Locate the cell with the specified text and output its [x, y] center coordinate. 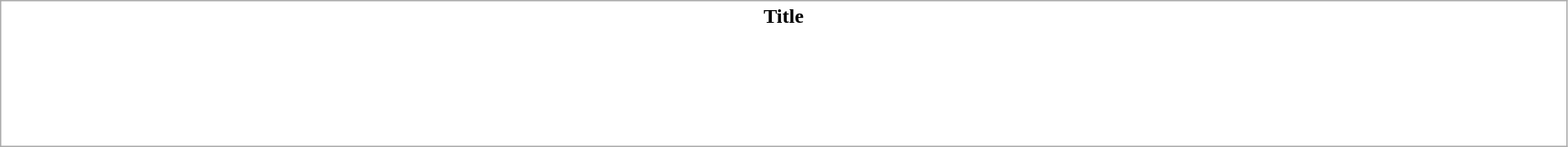
Title [784, 74]
